Return [X, Y] of the center of cell containing provided text 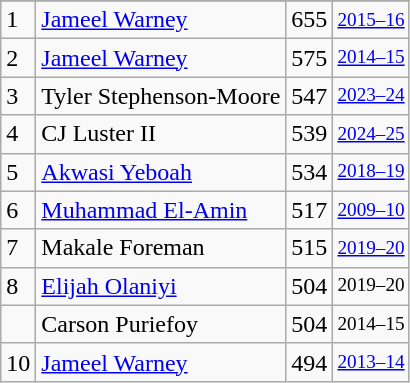
575 [310, 58]
7 [18, 248]
534 [310, 172]
1 [18, 20]
3 [18, 96]
Muhammad El-Amin [161, 210]
10 [18, 362]
494 [310, 362]
515 [310, 248]
Akwasi Yeboah [161, 172]
2024–25 [371, 134]
Makale Foreman [161, 248]
2013–14 [371, 362]
8 [18, 286]
4 [18, 134]
547 [310, 96]
Carson Puriefoy [161, 324]
6 [18, 210]
2015–16 [371, 20]
2009–10 [371, 210]
2018–19 [371, 172]
CJ Luster II [161, 134]
Tyler Stephenson-Moore [161, 96]
517 [310, 210]
655 [310, 20]
Elijah Olaniyi [161, 286]
539 [310, 134]
2023–24 [371, 96]
5 [18, 172]
2 [18, 58]
